Scan for the cell matching the given text and deliver its [x, y] coordinate at center. 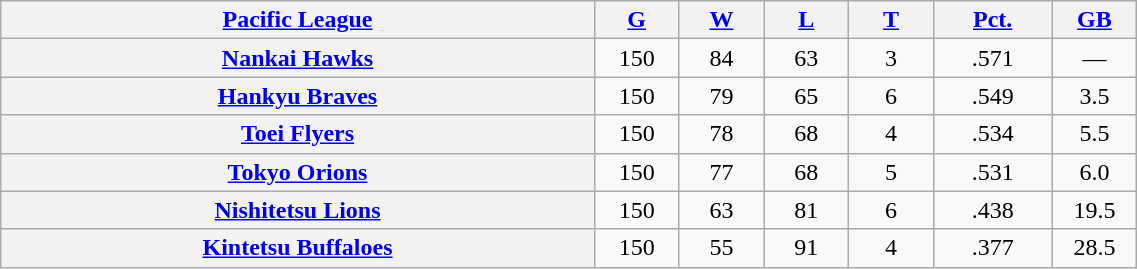
6.0 [1094, 172]
55 [722, 248]
84 [722, 58]
Pacific League [298, 20]
28.5 [1094, 248]
19.5 [1094, 210]
3.5 [1094, 96]
Toei Flyers [298, 134]
.531 [992, 172]
81 [806, 210]
5.5 [1094, 134]
.377 [992, 248]
Pct. [992, 20]
79 [722, 96]
.534 [992, 134]
Nankai Hawks [298, 58]
.571 [992, 58]
L [806, 20]
91 [806, 248]
5 [892, 172]
Tokyo Orions [298, 172]
78 [722, 134]
77 [722, 172]
W [722, 20]
T [892, 20]
— [1094, 58]
Hankyu Braves [298, 96]
G [636, 20]
Kintetsu Buffaloes [298, 248]
3 [892, 58]
65 [806, 96]
.438 [992, 210]
.549 [992, 96]
GB [1094, 20]
Nishitetsu Lions [298, 210]
